Capture the cell that displays the provided text and extract its (X, Y) central coordinate. 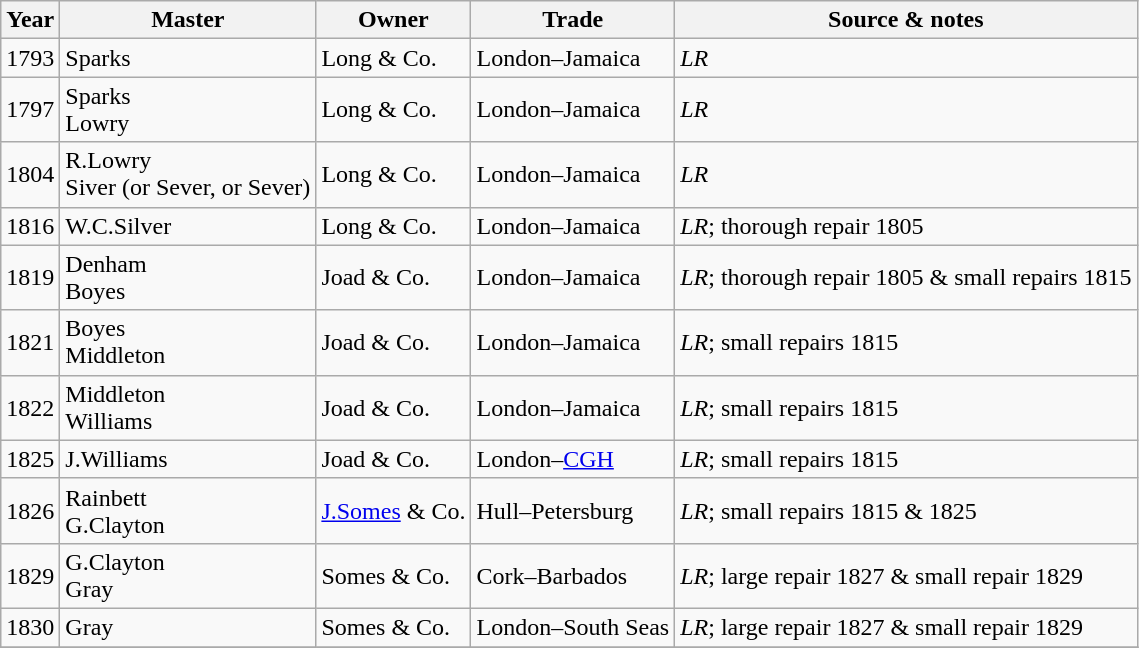
R.LowrySiver (or Sever, or Sever) (188, 174)
Year (30, 20)
1830 (30, 627)
London–South Seas (573, 627)
1821 (30, 342)
J.Somes & Co. (394, 510)
Source & notes (906, 20)
BoyesMiddleton (188, 342)
1804 (30, 174)
Hull–Petersburg (573, 510)
LR; small repairs 1815 & 1825 (906, 510)
1822 (30, 408)
London–CGH (573, 459)
LR; thorough repair 1805 & small repairs 1815 (906, 278)
Gray (188, 627)
J.Williams (188, 459)
G.ClaytonGray (188, 576)
1829 (30, 576)
1825 (30, 459)
1819 (30, 278)
1826 (30, 510)
Owner (394, 20)
Trade (573, 20)
RainbettG.Clayton (188, 510)
Cork–Barbados (573, 576)
SparksLowry (188, 110)
DenhamBoyes (188, 278)
MiddletonWilliams (188, 408)
1797 (30, 110)
LR; thorough repair 1805 (906, 226)
1816 (30, 226)
1793 (30, 58)
Master (188, 20)
W.C.Silver (188, 226)
Sparks (188, 58)
